Capture the cell that displays the provided text and extract its [X, Y] central coordinate. 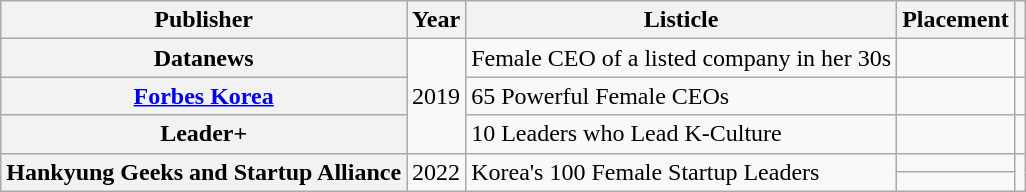
Forbes Korea [204, 96]
Placement [956, 20]
10 Leaders who Lead K-Culture [682, 134]
2022 [436, 172]
Hankyung Geeks and Startup Alliance [204, 172]
Korea's 100 Female Startup Leaders [682, 172]
Female CEO of a listed company in her 30s [682, 58]
Datanews [204, 58]
2019 [436, 96]
Leader+ [204, 134]
65 Powerful Female CEOs [682, 96]
Publisher [204, 20]
Listicle [682, 20]
Year [436, 20]
